From the cell containing the given text, extract its center point as [X, Y] coordinate. 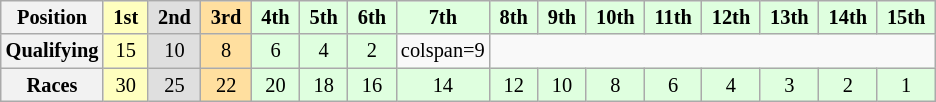
3rd [226, 17]
18 [324, 85]
9th [562, 17]
10th [615, 17]
30 [126, 85]
7th [443, 17]
5th [324, 17]
13th [789, 17]
1st [126, 17]
Qualifying [52, 51]
16 [372, 85]
14 [443, 85]
15th [906, 17]
Races [52, 85]
3 [789, 85]
6th [372, 17]
14th [848, 17]
12th [731, 17]
1 [906, 85]
2nd [174, 17]
20 [275, 85]
colspan=9 [443, 51]
15 [126, 51]
12 [514, 85]
22 [226, 85]
Position [52, 17]
11th [672, 17]
25 [174, 85]
4th [275, 17]
8th [514, 17]
